Determine the [x, y] coordinate at the center of the cell enclosing the given text.  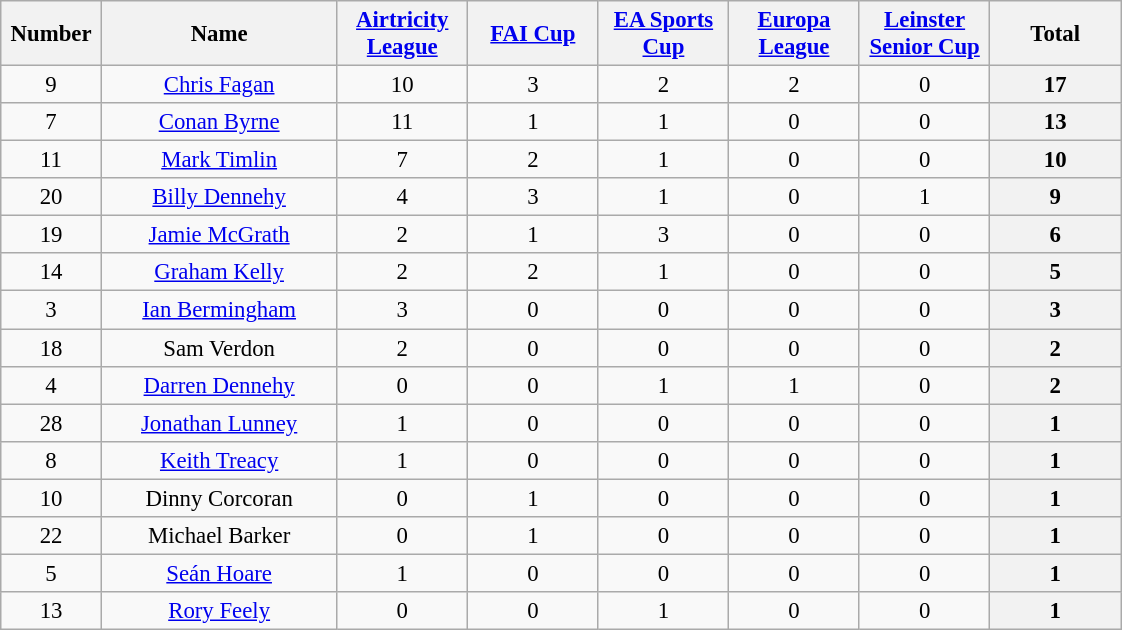
Darren Dennehy [219, 385]
28 [52, 423]
Keith Treacy [219, 460]
Europa League [794, 34]
8 [52, 460]
EA Sports Cup [664, 34]
20 [52, 197]
Graham Kelly [219, 273]
Jamie McGrath [219, 235]
Leinster Senior Cup [924, 34]
Total [1056, 34]
FAI Cup [534, 34]
Airtricity League [402, 34]
Chris Fagan [219, 85]
Billy Dennehy [219, 197]
Mark Timlin [219, 160]
Rory Feely [219, 611]
19 [52, 235]
Dinny Corcoran [219, 498]
6 [1056, 235]
Seán Hoare [219, 573]
22 [52, 536]
Sam Verdon [219, 348]
Conan Byrne [219, 122]
17 [1056, 85]
Michael Barker [219, 536]
Jonathan Lunney [219, 423]
18 [52, 348]
Name [219, 34]
14 [52, 273]
Ian Bermingham [219, 310]
Number [52, 34]
